Return [x, y] of the center of cell containing provided text 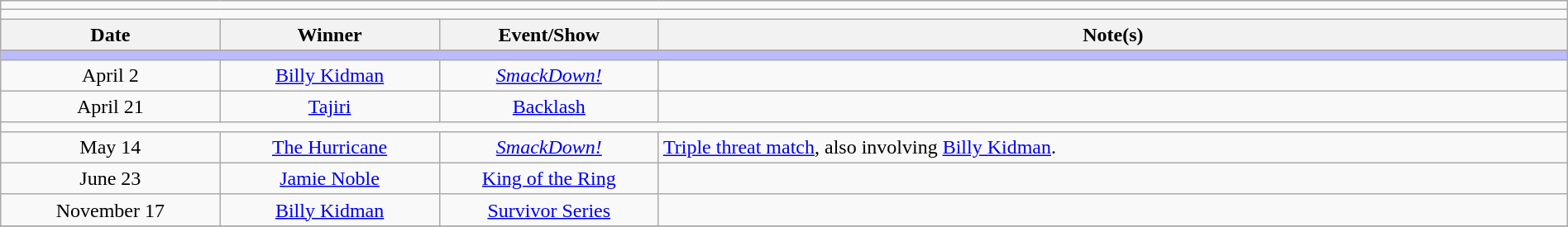
Tajiri [329, 106]
May 14 [111, 147]
Date [111, 35]
The Hurricane [329, 147]
King of the Ring [549, 178]
April 21 [111, 106]
April 2 [111, 75]
June 23 [111, 178]
November 17 [111, 210]
Winner [329, 35]
Note(s) [1113, 35]
Triple threat match, also involving Billy Kidman. [1113, 147]
Survivor Series [549, 210]
Jamie Noble [329, 178]
Event/Show [549, 35]
Backlash [549, 106]
